Locate the cell with the specified text and output its (x, y) center coordinate. 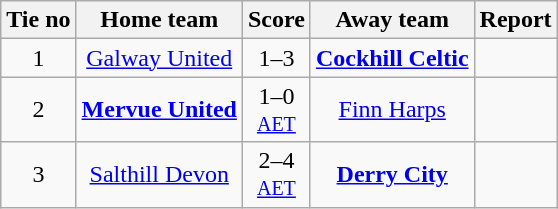
Away team (392, 20)
Tie no (38, 20)
2 (38, 110)
Cockhill Celtic (392, 58)
Derry City (392, 174)
1–3 (276, 58)
1 (38, 58)
1–0 AET (276, 110)
Mervue United (159, 110)
Galway United (159, 58)
Score (276, 20)
Home team (159, 20)
3 (38, 174)
Report (516, 20)
Finn Harps (392, 110)
2–4 AET (276, 174)
Salthill Devon (159, 174)
